Capture the cell that displays the provided text and extract its [X, Y] central coordinate. 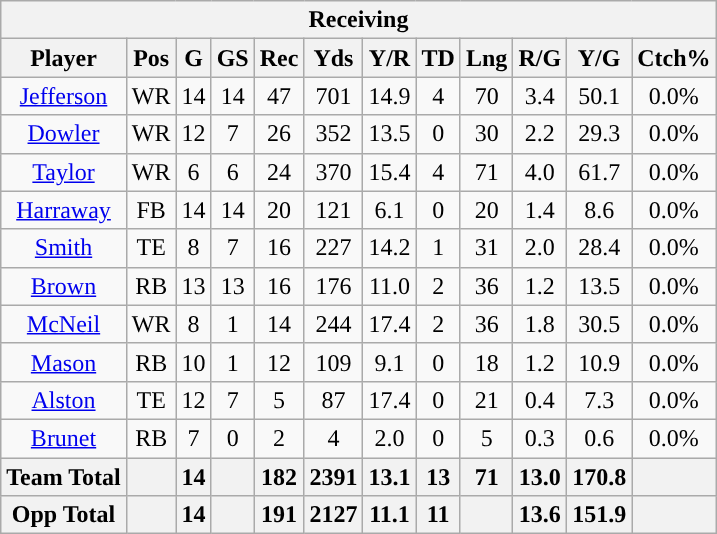
182 [279, 477]
0.3 [540, 438]
121 [334, 210]
Alston [64, 400]
Ctch% [674, 58]
Lng [486, 58]
14.2 [390, 248]
701 [334, 96]
11 [438, 515]
11.0 [390, 286]
30 [486, 134]
Harraway [64, 210]
11.1 [390, 515]
24 [279, 172]
31 [486, 248]
G [194, 58]
Brown [64, 286]
1.8 [540, 324]
Dowler [64, 134]
61.7 [600, 172]
28.4 [600, 248]
9.1 [390, 362]
13.6 [540, 515]
14.9 [390, 96]
Player [64, 58]
352 [334, 134]
Jefferson [64, 96]
Taylor [64, 172]
50.1 [600, 96]
10 [194, 362]
15.4 [390, 172]
2127 [334, 515]
GS [232, 58]
7.3 [600, 400]
Smith [64, 248]
Rec [279, 58]
Y/R [390, 58]
370 [334, 172]
3.4 [540, 96]
87 [334, 400]
18 [486, 362]
FB [151, 210]
1.4 [540, 210]
70 [486, 96]
TD [438, 58]
227 [334, 248]
R/G [540, 58]
8.6 [600, 210]
6.1 [390, 210]
29.3 [600, 134]
Team Total [64, 477]
Y/G [600, 58]
Yds [334, 58]
109 [334, 362]
2.2 [540, 134]
170.8 [600, 477]
30.5 [600, 324]
21 [486, 400]
Brunet [64, 438]
10.9 [600, 362]
4.0 [540, 172]
Mason [64, 362]
244 [334, 324]
151.9 [600, 515]
2391 [334, 477]
0.4 [540, 400]
47 [279, 96]
Receiving [358, 20]
Pos [151, 58]
13.1 [390, 477]
176 [334, 286]
26 [279, 134]
0.6 [600, 438]
McNeil [64, 324]
13.0 [540, 477]
191 [279, 515]
Opp Total [64, 515]
